Scan for the cell matching the given text and deliver its [x, y] coordinate at center. 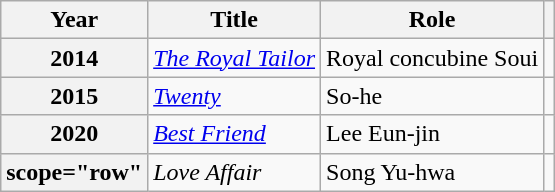
The Royal Tailor [234, 58]
Best Friend [234, 134]
2020 [74, 134]
Royal concubine Soui [432, 58]
scope="row" [74, 172]
Love Affair [234, 172]
Role [432, 20]
2014 [74, 58]
Year [74, 20]
Song Yu-hwa [432, 172]
Twenty [234, 96]
So-he [432, 96]
Lee Eun-jin [432, 134]
Title [234, 20]
2015 [74, 96]
